Search for the cell housing the specified text and yield its [X, Y] center coordinate. 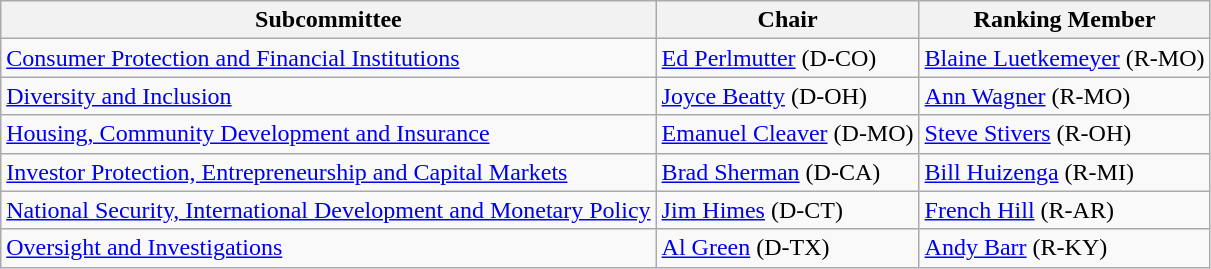
Consumer Protection and Financial Institutions [328, 58]
Jim Himes (D-CT) [788, 210]
Ed Perlmutter (D-CO) [788, 58]
Al Green (D-TX) [788, 248]
Brad Sherman (D-CA) [788, 172]
Steve Stivers (R-OH) [1064, 134]
National Security, International Development and Monetary Policy [328, 210]
Ann Wagner (R-MO) [1064, 96]
Blaine Luetkemeyer (R-MO) [1064, 58]
Joyce Beatty (D-OH) [788, 96]
Investor Protection, Entrepreneurship and Capital Markets [328, 172]
Emanuel Cleaver (D-MO) [788, 134]
Chair [788, 20]
French Hill (R-AR) [1064, 210]
Housing, Community Development and Insurance [328, 134]
Diversity and Inclusion [328, 96]
Bill Huizenga (R-MI) [1064, 172]
Ranking Member [1064, 20]
Andy Barr (R-KY) [1064, 248]
Oversight and Investigations [328, 248]
Subcommittee [328, 20]
